Return the [X, Y] coordinate for the center point of the cell that contains the specified text.  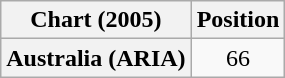
Chart (2005) [96, 20]
66 [238, 58]
Australia (ARIA) [96, 58]
Position [238, 20]
